Locate the cell with the specified text and output its (x, y) center coordinate. 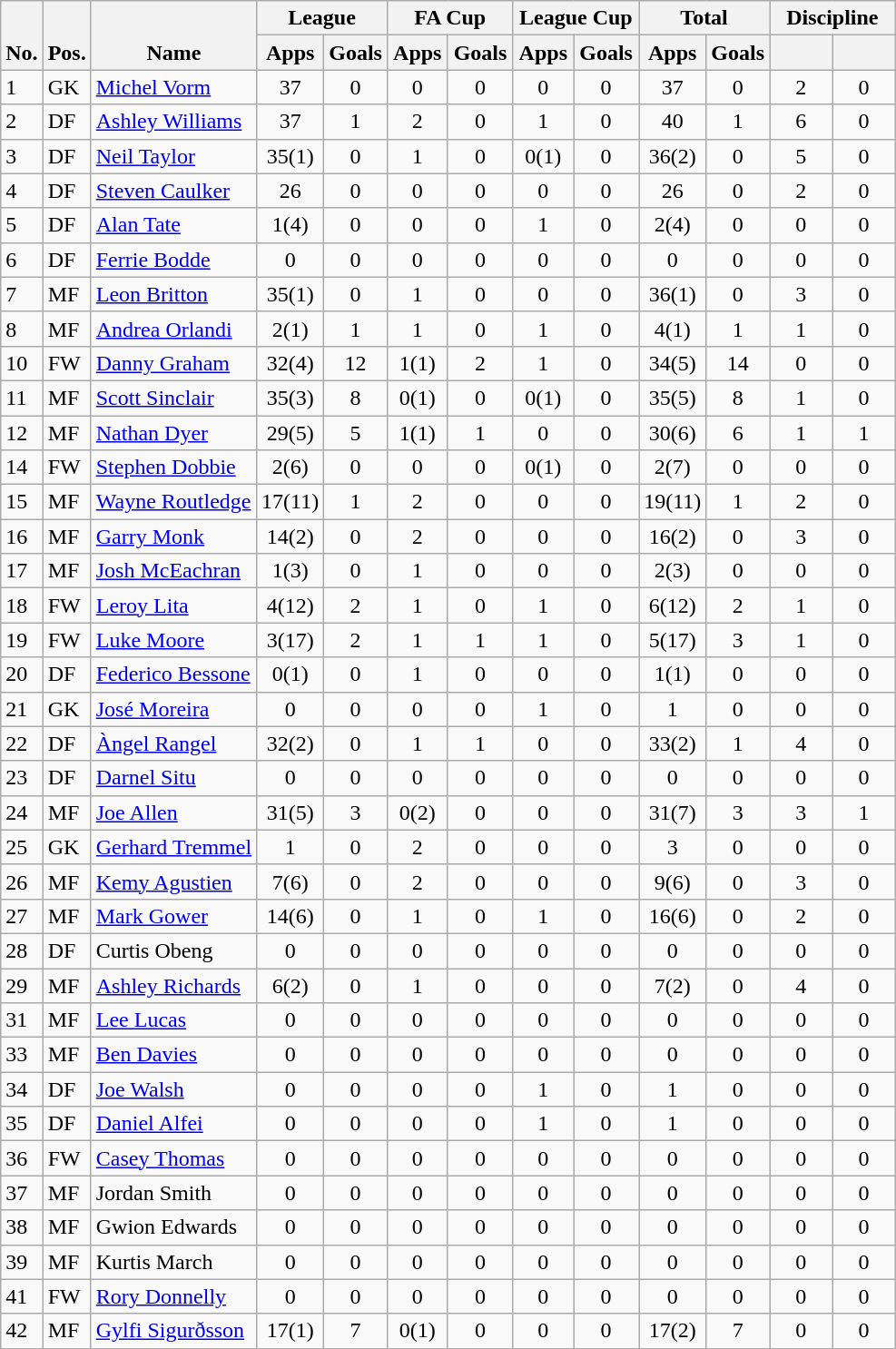
Alan Tate (173, 225)
32(2) (290, 743)
2(3) (673, 571)
Name (173, 35)
18 (22, 606)
Ashley Richards (173, 985)
Wayne Routledge (173, 502)
Ferrie Bodde (173, 260)
29(5) (290, 433)
Ashley Williams (173, 122)
11 (22, 398)
0(2) (418, 812)
6(12) (673, 606)
Joe Allen (173, 812)
Scott Sinclair (173, 398)
Gerhard Tremmel (173, 847)
21 (22, 709)
Federico Bessone (173, 674)
1(3) (290, 571)
17(11) (290, 502)
Daniel Alfei (173, 1124)
2(7) (673, 468)
17 (22, 571)
30(6) (673, 433)
19 (22, 640)
33 (22, 1055)
1(4) (290, 225)
Josh McEachran (173, 571)
42 (22, 1331)
2(4) (673, 225)
Michel Vorm (173, 87)
22 (22, 743)
Lee Lucas (173, 1020)
16(6) (673, 916)
No. (22, 35)
Àngel Rangel (173, 743)
32(4) (290, 363)
27 (22, 916)
33(2) (673, 743)
19(11) (673, 502)
7(6) (290, 881)
Leroy Lita (173, 606)
23 (22, 778)
Nathan Dyer (173, 433)
4(1) (673, 329)
Jordan Smith (173, 1193)
35(3) (290, 398)
24 (22, 812)
36(2) (673, 156)
36(1) (673, 294)
4(12) (290, 606)
15 (22, 502)
Danny Graham (173, 363)
Kemy Agustien (173, 881)
Joe Walsh (173, 1089)
José Moreira (173, 709)
Discipline (833, 18)
17(1) (290, 1331)
14(6) (290, 916)
Luke Moore (173, 640)
Steven Caulker (173, 191)
2(6) (290, 468)
FA Cup (450, 18)
Darnel Situ (173, 778)
17(2) (673, 1331)
Ben Davies (173, 1055)
31 (22, 1020)
16 (22, 537)
Gwion Edwards (173, 1227)
16(2) (673, 537)
25 (22, 847)
35 (22, 1124)
35(5) (673, 398)
41 (22, 1296)
20 (22, 674)
Garry Monk (173, 537)
7(2) (673, 985)
34(5) (673, 363)
Leon Britton (173, 294)
14(2) (290, 537)
28 (22, 950)
10 (22, 363)
League Cup (576, 18)
Pos. (67, 35)
3(17) (290, 640)
Stephen Dobbie (173, 468)
Total (704, 18)
9(6) (673, 881)
League (322, 18)
31(5) (290, 812)
Casey Thomas (173, 1158)
34 (22, 1089)
Kurtis March (173, 1262)
6(2) (290, 985)
5(17) (673, 640)
40 (673, 122)
2(1) (290, 329)
Rory Donnelly (173, 1296)
38 (22, 1227)
Andrea Orlandi (173, 329)
Neil Taylor (173, 156)
Curtis Obeng (173, 950)
31(7) (673, 812)
Gylfi Sigurðsson (173, 1331)
39 (22, 1262)
29 (22, 985)
36 (22, 1158)
Mark Gower (173, 916)
